Return [X, Y] of the center of cell containing provided text 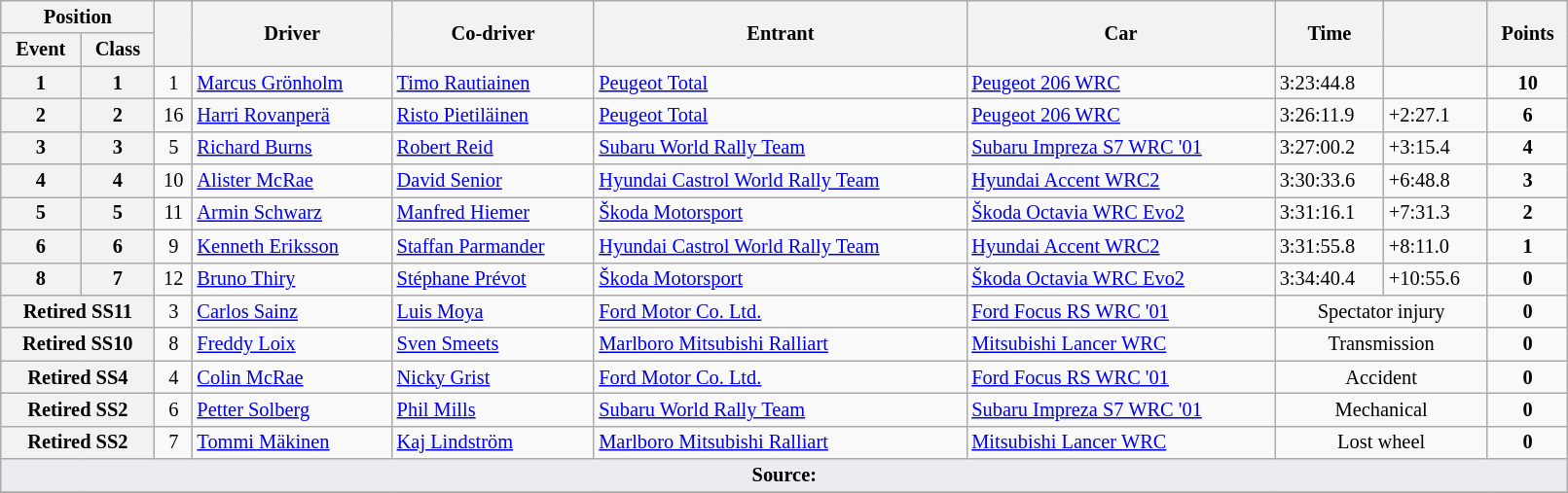
Driver [292, 33]
3:27:00.2 [1330, 148]
Position [78, 17]
+2:27.1 [1436, 115]
+10:55.6 [1436, 279]
Co-driver [493, 33]
3:31:55.8 [1330, 246]
+6:48.8 [1436, 181]
3:30:33.6 [1330, 181]
Timo Rautiainen [493, 83]
+7:31.3 [1436, 213]
+3:15.4 [1436, 148]
Alister McRae [292, 181]
David Senior [493, 181]
Harri Rovanperä [292, 115]
Sven Smeets [493, 344]
Marcus Grönholm [292, 83]
Nicky Grist [493, 377]
Source: [784, 475]
Kaj Lindström [493, 442]
Class [118, 50]
Carlos Sainz [292, 311]
Retired SS11 [78, 311]
Car [1120, 33]
Tommi Mäkinen [292, 442]
Mechanical [1382, 409]
Colin McRae [292, 377]
11 [173, 213]
Robert Reid [493, 148]
9 [173, 246]
12 [173, 279]
Richard Burns [292, 148]
3:26:11.9 [1330, 115]
Armin Schwarz [292, 213]
Bruno Thiry [292, 279]
Entrant [781, 33]
Spectator injury [1382, 311]
Retired SS10 [78, 344]
Kenneth Eriksson [292, 246]
Phil Mills [493, 409]
Time [1330, 33]
Event [41, 50]
3:34:40.4 [1330, 279]
Points [1527, 33]
Luis Moya [493, 311]
Stéphane Prévot [493, 279]
Petter Solberg [292, 409]
Lost wheel [1382, 442]
Accident [1382, 377]
Staffan Parmander [493, 246]
3:23:44.8 [1330, 83]
Risto Pietiläinen [493, 115]
3:31:16.1 [1330, 213]
Transmission [1382, 344]
Freddy Loix [292, 344]
Retired SS4 [78, 377]
Manfred Hiemer [493, 213]
16 [173, 115]
+8:11.0 [1436, 246]
